Determine the [x, y] coordinate at the center of the cell enclosing the given text.  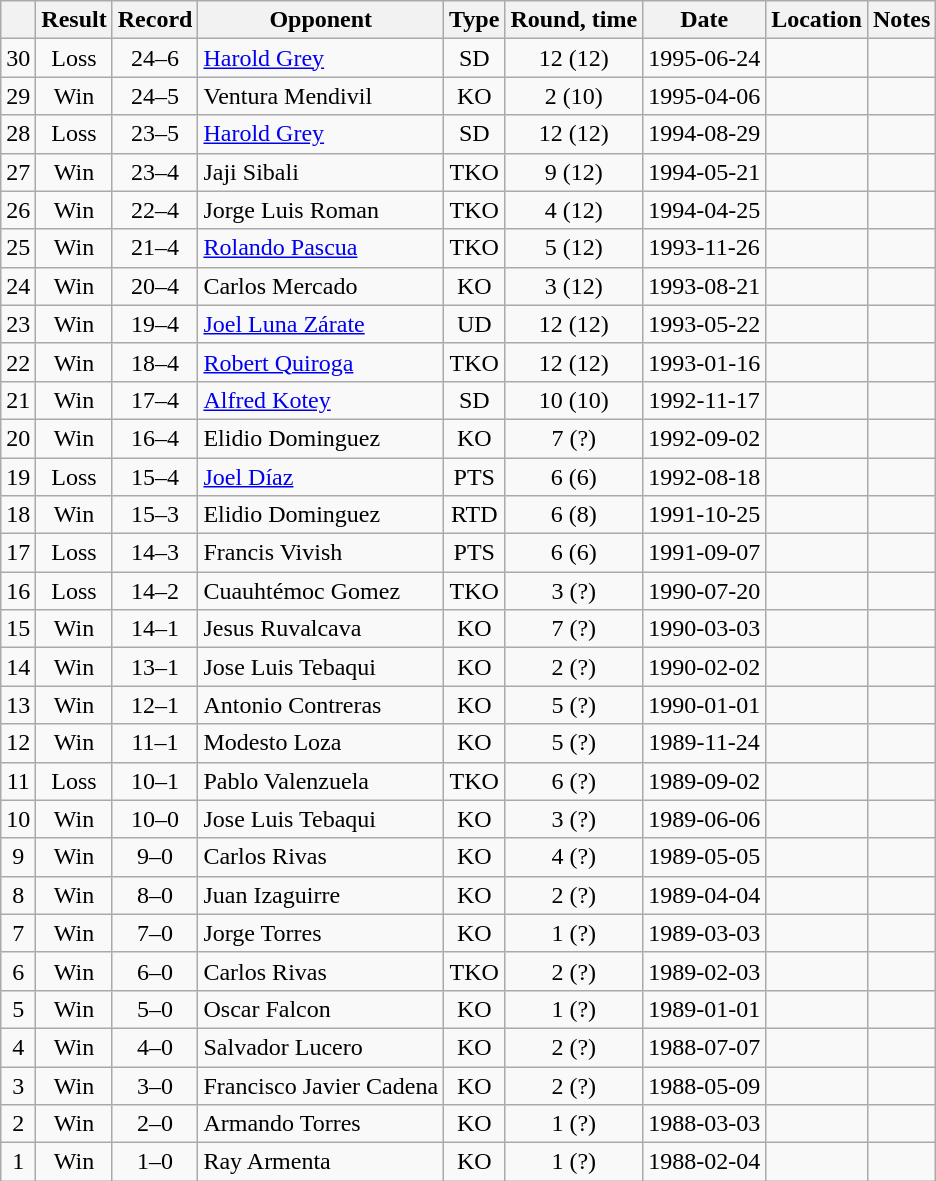
UD [474, 324]
8–0 [155, 895]
1–0 [155, 1162]
1992-11-17 [704, 400]
Francis Vivish [321, 553]
Ray Armenta [321, 1162]
Alfred Kotey [321, 400]
1 [18, 1162]
11 [18, 781]
6 [18, 971]
29 [18, 96]
5 [18, 1009]
Round, time [574, 20]
Cuauhtémoc Gomez [321, 591]
1989-06-06 [704, 819]
11–1 [155, 743]
Ventura Mendivil [321, 96]
5–0 [155, 1009]
1993-01-16 [704, 362]
23–5 [155, 134]
1992-08-18 [704, 477]
18–4 [155, 362]
7 [18, 933]
15–4 [155, 477]
1989-09-02 [704, 781]
Francisco Javier Cadena [321, 1085]
17–4 [155, 400]
17 [18, 553]
10 (10) [574, 400]
9 [18, 857]
1994-05-21 [704, 172]
6–0 [155, 971]
24–5 [155, 96]
15 [18, 629]
Salvador Lucero [321, 1047]
8 [18, 895]
14–3 [155, 553]
1994-04-25 [704, 210]
9–0 [155, 857]
26 [18, 210]
21–4 [155, 248]
12 [18, 743]
10 [18, 819]
24–6 [155, 58]
Juan Izaguirre [321, 895]
Date [704, 20]
4 (12) [574, 210]
22 [18, 362]
22–4 [155, 210]
1989-05-05 [704, 857]
14–2 [155, 591]
24 [18, 286]
Type [474, 20]
Result [74, 20]
1994-08-29 [704, 134]
Carlos Mercado [321, 286]
Antonio Contreras [321, 705]
1991-10-25 [704, 515]
Jesus Ruvalcava [321, 629]
2–0 [155, 1124]
1988-02-04 [704, 1162]
Jorge Torres [321, 933]
2 (10) [574, 96]
9 (12) [574, 172]
13 [18, 705]
2 [18, 1124]
1991-09-07 [704, 553]
3–0 [155, 1085]
20–4 [155, 286]
15–3 [155, 515]
1993-05-22 [704, 324]
14–1 [155, 629]
Joel Díaz [321, 477]
Armando Torres [321, 1124]
1989-01-01 [704, 1009]
1992-09-02 [704, 438]
5 (12) [574, 248]
Pablo Valenzuela [321, 781]
4 (?) [574, 857]
1989-11-24 [704, 743]
4–0 [155, 1047]
19–4 [155, 324]
3 (12) [574, 286]
Robert Quiroga [321, 362]
Record [155, 20]
1989-02-03 [704, 971]
16–4 [155, 438]
23 [18, 324]
19 [18, 477]
1995-06-24 [704, 58]
1988-03-03 [704, 1124]
30 [18, 58]
Jaji Sibali [321, 172]
1990-03-03 [704, 629]
1989-04-04 [704, 895]
Joel Luna Zárate [321, 324]
28 [18, 134]
Opponent [321, 20]
10–0 [155, 819]
1990-01-01 [704, 705]
6 (8) [574, 515]
RTD [474, 515]
1988-07-07 [704, 1047]
Modesto Loza [321, 743]
1993-08-21 [704, 286]
7–0 [155, 933]
1988-05-09 [704, 1085]
1995-04-06 [704, 96]
18 [18, 515]
Oscar Falcon [321, 1009]
1990-07-20 [704, 591]
10–1 [155, 781]
Rolando Pascua [321, 248]
1993-11-26 [704, 248]
27 [18, 172]
14 [18, 667]
Location [817, 20]
1989-03-03 [704, 933]
Jorge Luis Roman [321, 210]
13–1 [155, 667]
6 (?) [574, 781]
23–4 [155, 172]
1990-02-02 [704, 667]
12–1 [155, 705]
25 [18, 248]
16 [18, 591]
4 [18, 1047]
3 [18, 1085]
21 [18, 400]
20 [18, 438]
Notes [901, 20]
